Locate the cell with the specified text and output its (X, Y) center coordinate. 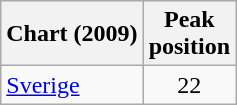
Sverige (72, 85)
Peakposition (189, 34)
Chart (2009) (72, 34)
22 (189, 85)
